Locate the cell with the specified text and output its [x, y] center coordinate. 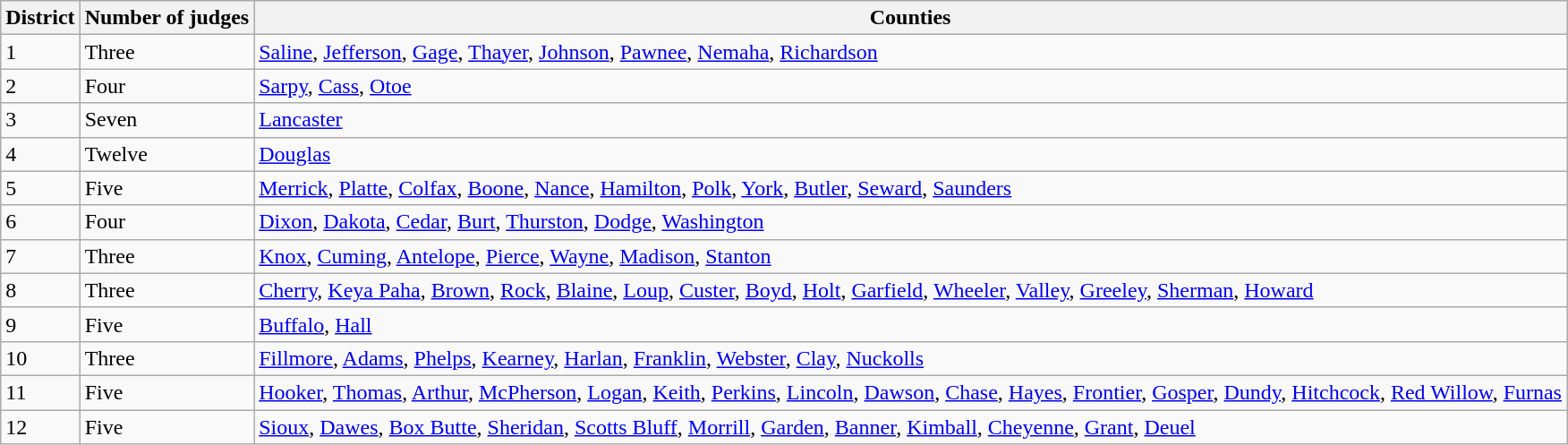
Sioux, Dawes, Box Butte, Sheridan, Scotts Bluff, Morrill, Garden, Banner, Kimball, Cheyenne, Grant, Deuel [911, 427]
4 [40, 154]
District [40, 18]
Counties [911, 18]
Douglas [911, 154]
11 [40, 392]
Cherry, Keya Paha, Brown, Rock, Blaine, Loup, Custer, Boyd, Holt, Garfield, Wheeler, Valley, Greeley, Sherman, Howard [911, 290]
Lancaster [911, 120]
Twelve [166, 154]
Sarpy, Cass, Otoe [911, 86]
Knox, Cuming, Antelope, Pierce, Wayne, Madison, Stanton [911, 256]
Seven [166, 120]
5 [40, 188]
Fillmore, Adams, Phelps, Kearney, Harlan, Franklin, Webster, Clay, Nuckolls [911, 358]
Merrick, Platte, Colfax, Boone, Nance, Hamilton, Polk, York, Butler, Seward, Saunders [911, 188]
3 [40, 120]
6 [40, 222]
7 [40, 256]
Saline, Jefferson, Gage, Thayer, Johnson, Pawnee, Nemaha, Richardson [911, 52]
12 [40, 427]
10 [40, 358]
Number of judges [166, 18]
Buffalo, Hall [911, 324]
Dixon, Dakota, Cedar, Burt, Thurston, Dodge, Washington [911, 222]
2 [40, 86]
1 [40, 52]
Hooker, Thomas, Arthur, McPherson, Logan, Keith, Perkins, Lincoln, Dawson, Chase, Hayes, Frontier, Gosper, Dundy, Hitchcock, Red Willow, Furnas [911, 392]
8 [40, 290]
9 [40, 324]
